Search for the cell housing the specified text and yield its [x, y] center coordinate. 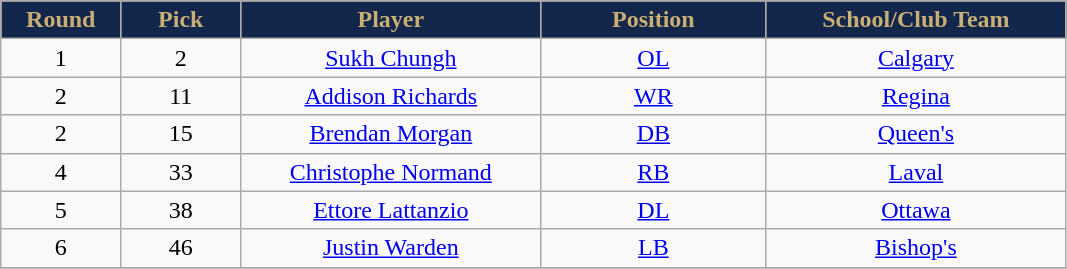
11 [181, 96]
Position [654, 20]
Ettore Lattanzio [391, 210]
1 [61, 58]
15 [181, 134]
Calgary [916, 58]
OL [654, 58]
46 [181, 248]
Pick [181, 20]
Laval [916, 172]
5 [61, 210]
RB [654, 172]
Round [61, 20]
Justin Warden [391, 248]
6 [61, 248]
Sukh Chungh [391, 58]
Ottawa [916, 210]
Queen's [916, 134]
33 [181, 172]
DB [654, 134]
Addison Richards [391, 96]
School/Club Team [916, 20]
Bishop's [916, 248]
Brendan Morgan [391, 134]
Christophe Normand [391, 172]
4 [61, 172]
DL [654, 210]
WR [654, 96]
LB [654, 248]
Regina [916, 96]
Player [391, 20]
38 [181, 210]
